Provide the [x, y] coordinate of the cell's center where the given text is located.  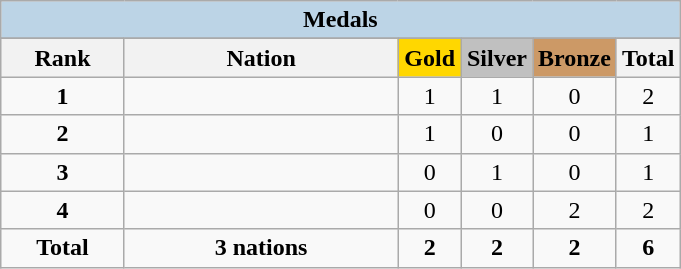
Bronze [574, 58]
Medals [340, 20]
3 nations [261, 248]
Gold [430, 58]
3 [63, 172]
Nation [261, 58]
Silver [496, 58]
Rank [63, 58]
6 [648, 248]
4 [63, 210]
